Identify which cell holds the provided text, then report its (X, Y) central coordinate. 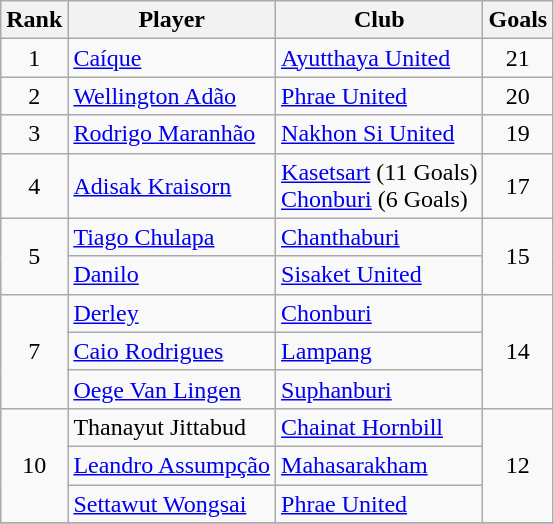
14 (518, 351)
Mahasarakham (380, 465)
2 (34, 96)
7 (34, 351)
Lampang (380, 351)
Chainat Hornbill (380, 427)
3 (34, 134)
19 (518, 134)
Settawut Wongsai (172, 503)
Goals (518, 20)
15 (518, 256)
20 (518, 96)
Caio Rodrigues (172, 351)
5 (34, 256)
Tiago Chulapa (172, 237)
Thanayut Jittabud (172, 427)
Caíque (172, 58)
Derley (172, 313)
4 (34, 186)
1 (34, 58)
Oege Van Lingen (172, 389)
Danilo (172, 275)
12 (518, 465)
Kasetsart (11 Goals)Chonburi (6 Goals) (380, 186)
Chonburi (380, 313)
Chanthaburi (380, 237)
21 (518, 58)
Wellington Adão (172, 96)
Player (172, 20)
Adisak Kraisorn (172, 186)
Rodrigo Maranhão (172, 134)
Club (380, 20)
17 (518, 186)
Leandro Assumpção (172, 465)
Sisaket United (380, 275)
10 (34, 465)
Rank (34, 20)
Ayutthaya United (380, 58)
Nakhon Si United (380, 134)
Suphanburi (380, 389)
